Search for the cell housing the specified text and yield its (X, Y) center coordinate. 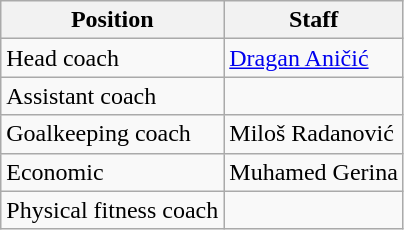
Physical fitness coach (112, 210)
Goalkeeping coach (112, 134)
Position (112, 20)
Staff (314, 20)
Muhamed Gerina (314, 172)
Head coach (112, 58)
Miloš Radanović (314, 134)
Economic (112, 172)
Dragan Aničić (314, 58)
Assistant coach (112, 96)
